Determine the [x, y] coordinate at the center of the cell enclosing the given text.  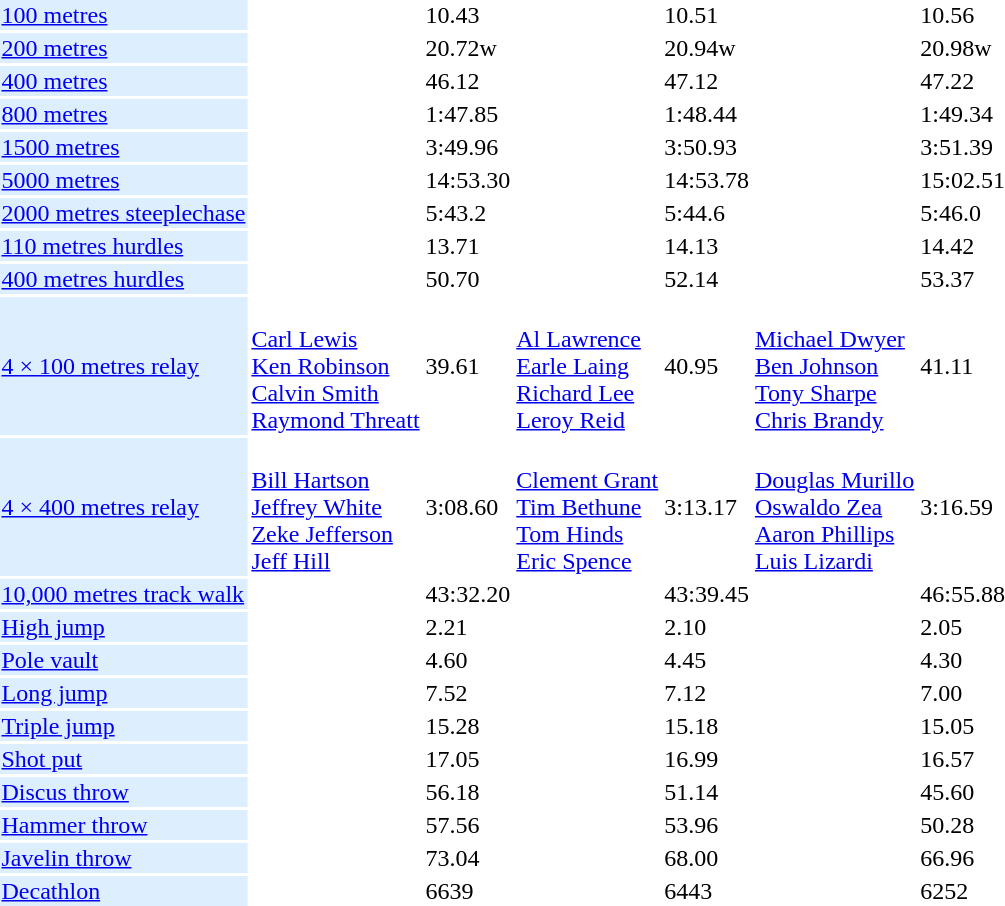
Carl LewisKen RobinsonCalvin SmithRaymond Threatt [336, 366]
Douglas MurilloOswaldo ZeaAaron PhillipsLuis Lizardi [834, 507]
Long jump [124, 693]
Clement GrantTim BethuneTom HindsEric Spence [588, 507]
Michael DwyerBen JohnsonTony SharpeChris Brandy [834, 366]
52.14 [707, 279]
6443 [707, 891]
Hammer throw [124, 825]
3:50.93 [707, 147]
43:39.45 [707, 594]
20.72w [468, 48]
4.45 [707, 660]
13.71 [468, 246]
10,000 metres track walk [124, 594]
40.95 [707, 366]
17.05 [468, 759]
800 metres [124, 114]
Shot put [124, 759]
56.18 [468, 792]
16.99 [707, 759]
4.60 [468, 660]
3:49.96 [468, 147]
20.94w [707, 48]
High jump [124, 627]
1:47.85 [468, 114]
5:43.2 [468, 213]
50.70 [468, 279]
4 × 400 metres relay [124, 507]
51.14 [707, 792]
1:48.44 [707, 114]
3:13.17 [707, 507]
57.56 [468, 825]
2.10 [707, 627]
Pole vault [124, 660]
2.21 [468, 627]
Bill HartsonJeffrey WhiteZeke JeffersonJeff Hill [336, 507]
14:53.30 [468, 180]
4 × 100 metres relay [124, 366]
Decathlon [124, 891]
10.43 [468, 15]
6639 [468, 891]
110 metres hurdles [124, 246]
7.12 [707, 693]
5000 metres [124, 180]
400 metres hurdles [124, 279]
47.12 [707, 81]
Javelin throw [124, 858]
68.00 [707, 858]
53.96 [707, 825]
5:44.6 [707, 213]
2000 metres steeplechase [124, 213]
200 metres [124, 48]
Discus throw [124, 792]
46.12 [468, 81]
73.04 [468, 858]
Triple jump [124, 726]
15.18 [707, 726]
43:32.20 [468, 594]
15.28 [468, 726]
39.61 [468, 366]
10.51 [707, 15]
14.13 [707, 246]
Al LawrenceEarle LaingRichard LeeLeroy Reid [588, 366]
7.52 [468, 693]
1500 metres [124, 147]
400 metres [124, 81]
3:08.60 [468, 507]
14:53.78 [707, 180]
100 metres [124, 15]
